Detect which cell encompasses the target text, then output its [x, y] center coordinate. 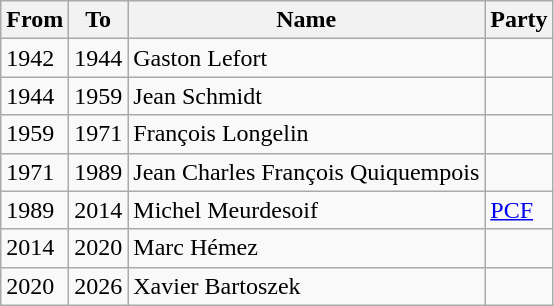
2026 [98, 286]
1942 [35, 58]
From [35, 20]
To [98, 20]
François Longelin [306, 134]
Marc Hémez [306, 248]
Michel Meurdesoif [306, 210]
Xavier Bartoszek [306, 286]
PCF [519, 210]
Jean Charles François Quiquempois [306, 172]
Party [519, 20]
Gaston Lefort [306, 58]
Jean Schmidt [306, 96]
Name [306, 20]
